Detect which cell encompasses the target text, then output its (X, Y) center coordinate. 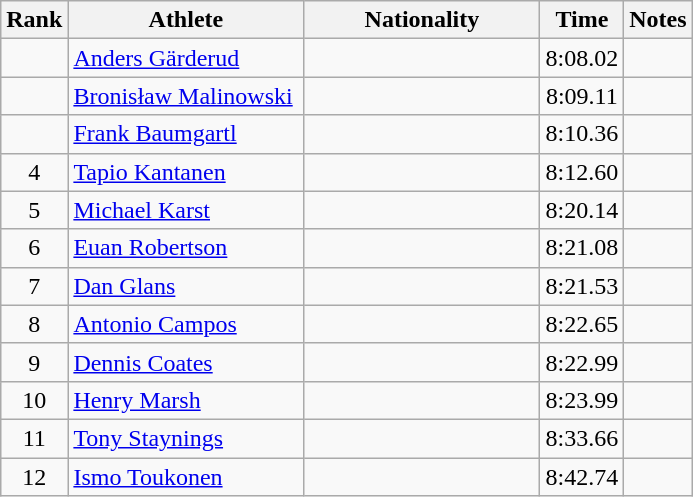
8 (34, 324)
9 (34, 362)
Athlete (186, 20)
8:21.08 (582, 248)
Nationality (422, 20)
8:10.36 (582, 134)
8:09.11 (582, 96)
Ismo Toukonen (186, 477)
7 (34, 286)
Dan Glans (186, 286)
Anders Gärderud (186, 58)
8:33.66 (582, 438)
Tapio Kantanen (186, 172)
Notes (658, 20)
Euan Robertson (186, 248)
Tony Staynings (186, 438)
Henry Marsh (186, 400)
8:21.53 (582, 286)
12 (34, 477)
Antonio Campos (186, 324)
8:20.14 (582, 210)
8:08.02 (582, 58)
Frank Baumgartl (186, 134)
8:12.60 (582, 172)
5 (34, 210)
11 (34, 438)
Dennis Coates (186, 362)
Bronisław Malinowski (186, 96)
10 (34, 400)
Michael Karst (186, 210)
8:22.99 (582, 362)
Time (582, 20)
8:23.99 (582, 400)
8:22.65 (582, 324)
6 (34, 248)
4 (34, 172)
8:42.74 (582, 477)
Rank (34, 20)
